Locate the cell with the specified text and output its [X, Y] center coordinate. 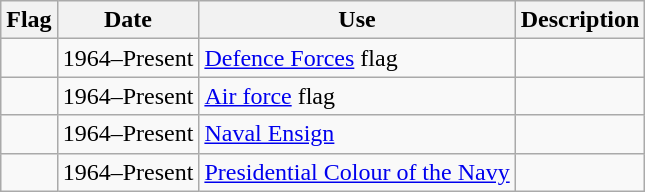
Date [128, 20]
Flag [29, 20]
Use [357, 20]
Defence Forces flag [357, 58]
Air force flag [357, 96]
Description [580, 20]
Presidential Colour of the Navy [357, 172]
Naval Ensign [357, 134]
